Output the (X, Y) coordinate of the center of the cell containing the given text.  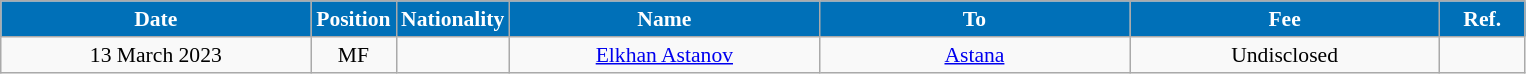
Undisclosed (1285, 55)
Elkhan Astanov (664, 55)
13 March 2023 (156, 55)
Date (156, 19)
Nationality (452, 19)
Position (354, 19)
MF (354, 55)
Fee (1285, 19)
To (974, 19)
Name (664, 19)
Astana (974, 55)
Ref. (1482, 19)
